Output the [X, Y] coordinate of the center of the cell containing the given text.  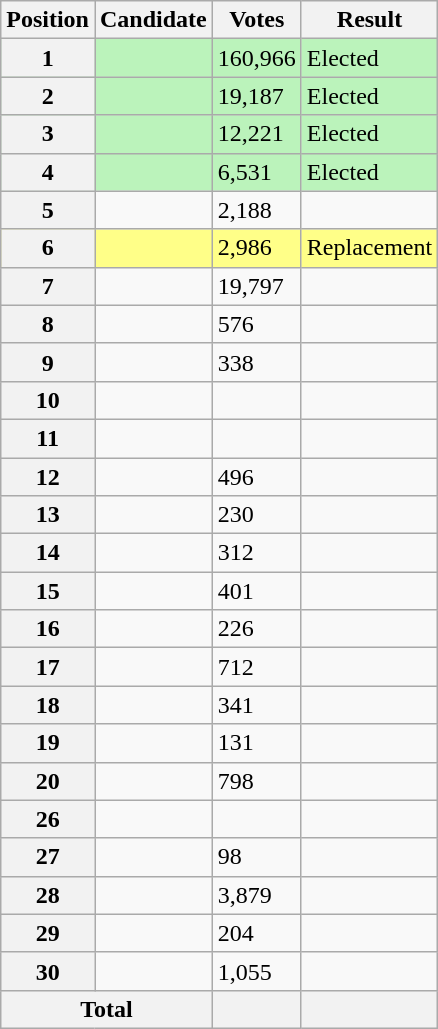
9 [48, 362]
3,879 [256, 895]
30 [48, 971]
1 [48, 58]
16 [48, 629]
338 [256, 362]
19 [48, 743]
14 [48, 553]
12,221 [256, 134]
230 [256, 515]
Votes [256, 20]
160,966 [256, 58]
10 [48, 400]
5 [48, 210]
Replacement [369, 248]
2,188 [256, 210]
576 [256, 324]
29 [48, 933]
Candidate [153, 20]
4 [48, 172]
11 [48, 438]
2,986 [256, 248]
98 [256, 857]
28 [48, 895]
131 [256, 743]
712 [256, 667]
7 [48, 286]
341 [256, 705]
19,797 [256, 286]
18 [48, 705]
Position [48, 20]
6 [48, 248]
27 [48, 857]
26 [48, 819]
Total [107, 1009]
6,531 [256, 172]
2 [48, 96]
204 [256, 933]
15 [48, 591]
8 [48, 324]
1,055 [256, 971]
798 [256, 781]
12 [48, 477]
13 [48, 515]
312 [256, 553]
3 [48, 134]
19,187 [256, 96]
17 [48, 667]
226 [256, 629]
496 [256, 477]
Result [369, 20]
20 [48, 781]
401 [256, 591]
